Provide the [X, Y] coordinate of the cell's center where the given text is located.  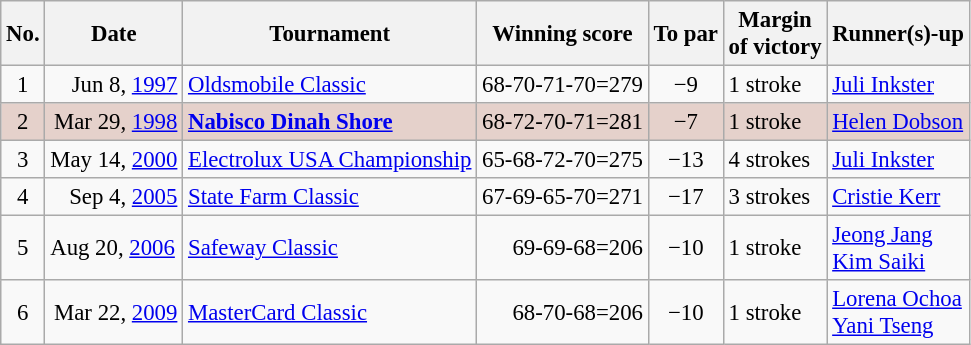
5 [23, 248]
Jun 8, 1997 [114, 85]
−9 [686, 85]
68-70-68=206 [563, 312]
4 [23, 197]
May 14, 2000 [114, 160]
Sep 4, 2005 [114, 197]
3 strokes [775, 197]
−17 [686, 197]
−7 [686, 122]
Cristie Kerr [898, 197]
Nabisco Dinah Shore [330, 122]
3 [23, 160]
Helen Dobson [898, 122]
69-69-68=206 [563, 248]
4 strokes [775, 160]
68-70-71-70=279 [563, 85]
Safeway Classic [330, 248]
Winning score [563, 34]
65-68-72-70=275 [563, 160]
Oldsmobile Classic [330, 85]
No. [23, 34]
Lorena Ochoa Yani Tseng [898, 312]
Electrolux USA Championship [330, 160]
Marginof victory [775, 34]
MasterCard Classic [330, 312]
Date [114, 34]
To par [686, 34]
2 [23, 122]
Mar 29, 1998 [114, 122]
State Farm Classic [330, 197]
Aug 20, 2006 [114, 248]
Jeong Jang Kim Saiki [898, 248]
Runner(s)-up [898, 34]
1 [23, 85]
Tournament [330, 34]
Mar 22, 2009 [114, 312]
−13 [686, 160]
6 [23, 312]
67-69-65-70=271 [563, 197]
68-72-70-71=281 [563, 122]
